Locate the cell with the specified text and output its [X, Y] center coordinate. 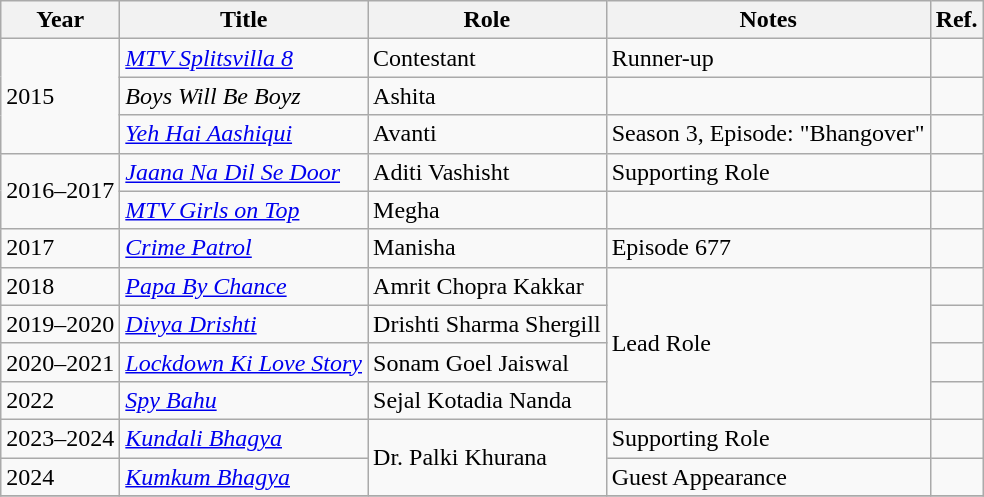
Lockdown Ki Love Story [244, 362]
2022 [60, 400]
Episode 677 [768, 248]
Sejal Kotadia Nanda [488, 400]
Dr. Palki Khurana [488, 457]
2016–2017 [60, 191]
Manisha [488, 248]
Kundali Bhagya [244, 438]
Year [60, 20]
Crime Patrol [244, 248]
Aditi Vashisht [488, 172]
2020–2021 [60, 362]
MTV Girls on Top [244, 210]
Contestant [488, 58]
2017 [60, 248]
Megha [488, 210]
2023–2024 [60, 438]
Avanti [488, 134]
Runner-up [768, 58]
Lead Role [768, 343]
Drishti Sharma Shergill [488, 324]
Papa By Chance [244, 286]
Boys Will Be Boyz [244, 96]
Title [244, 20]
Jaana Na Dil Se Door [244, 172]
Yeh Hai Aashiqui [244, 134]
Spy Bahu [244, 400]
2018 [60, 286]
2024 [60, 477]
Ref. [956, 20]
2015 [60, 96]
Kumkum Bhagya [244, 477]
2019–2020 [60, 324]
Divya Drishti [244, 324]
Guest Appearance [768, 477]
MTV Splitsvilla 8 [244, 58]
Sonam Goel Jaiswal [488, 362]
Amrit Chopra Kakkar [488, 286]
Role [488, 20]
Ashita [488, 96]
Notes [768, 20]
Season 3, Episode: "Bhangover" [768, 134]
